Return [X, Y] of the center of cell containing provided text 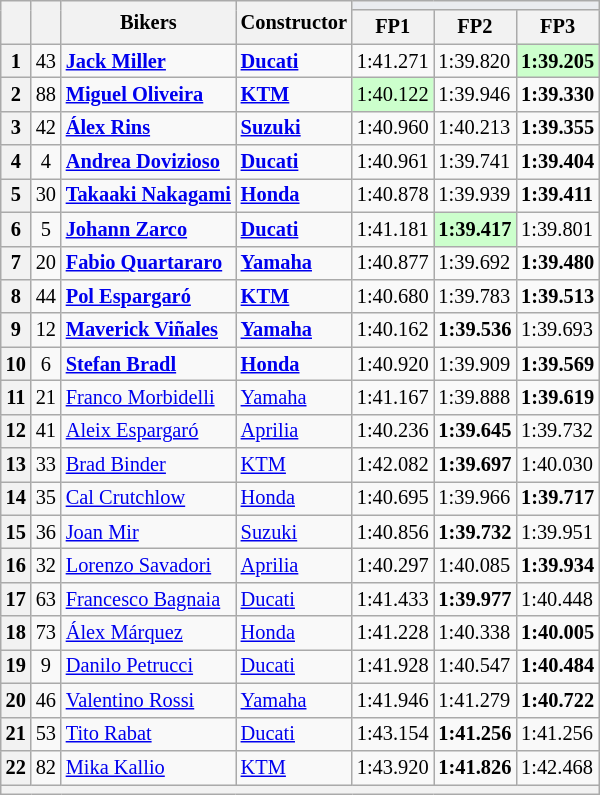
1:40.085 [476, 565]
1:40.338 [476, 633]
1:40.722 [558, 700]
Cal Crutchlow [148, 498]
1:40.297 [393, 565]
1 [16, 61]
1:39.966 [476, 498]
17 [16, 599]
1:40.695 [393, 498]
1:39.946 [476, 94]
1:39.820 [476, 61]
1:40.856 [393, 532]
1:39.934 [558, 565]
1:39.692 [476, 263]
1:40.960 [393, 128]
1:39.783 [476, 296]
1:40.878 [393, 195]
1:40.680 [393, 296]
1:39.939 [476, 195]
Bikers [148, 22]
1:39.513 [558, 296]
1:39.717 [558, 498]
1:43.920 [393, 767]
1:40.877 [393, 263]
Tito Rabat [148, 734]
FP1 [393, 27]
Pol Espargaró [148, 296]
3 [16, 128]
Jack Miller [148, 61]
53 [46, 734]
32 [46, 565]
1:39.480 [558, 263]
1:39.536 [476, 330]
42 [46, 128]
46 [46, 700]
88 [46, 94]
33 [46, 465]
18 [16, 633]
1:40.162 [393, 330]
Takaaki Nakagami [148, 195]
35 [46, 498]
Joan Mir [148, 532]
16 [16, 565]
1:39.619 [558, 397]
1:42.468 [558, 767]
1:39.801 [558, 229]
1:41.946 [393, 700]
1:39.417 [476, 229]
10 [16, 364]
15 [16, 532]
1:40.961 [393, 162]
1:39.951 [558, 532]
82 [46, 767]
Francesco Bagnaia [148, 599]
1:40.236 [393, 431]
7 [16, 263]
1:43.154 [393, 734]
36 [46, 532]
1:39.888 [476, 397]
1:41.271 [393, 61]
19 [16, 666]
11 [16, 397]
Maverick Viñales [148, 330]
1:39.569 [558, 364]
1:39.697 [476, 465]
1:41.279 [476, 700]
22 [16, 767]
1:41.228 [393, 633]
Álex Rins [148, 128]
1:39.909 [476, 364]
43 [46, 61]
Mika Kallio [148, 767]
Lorenzo Savadori [148, 565]
1:39.205 [558, 61]
Stefan Bradl [148, 364]
Miguel Oliveira [148, 94]
14 [16, 498]
1:41.167 [393, 397]
1:39.330 [558, 94]
1:39.411 [558, 195]
Andrea Dovizioso [148, 162]
41 [46, 431]
1:40.030 [558, 465]
Brad Binder [148, 465]
Valentino Rossi [148, 700]
1:39.355 [558, 128]
2 [16, 94]
8 [16, 296]
Constructor [294, 22]
1:39.977 [476, 599]
30 [46, 195]
Fabio Quartararo [148, 263]
63 [46, 599]
1:41.826 [476, 767]
1:40.213 [476, 128]
1:40.484 [558, 666]
1:42.082 [393, 465]
1:39.693 [558, 330]
73 [46, 633]
1:40.547 [476, 666]
1:41.928 [393, 666]
1:40.920 [393, 364]
1:39.741 [476, 162]
1:41.433 [393, 599]
44 [46, 296]
Franco Morbidelli [148, 397]
FP3 [558, 27]
Johann Zarco [148, 229]
Álex Márquez [148, 633]
Aleix Espargaró [148, 431]
1:40.448 [558, 599]
1:41.181 [393, 229]
13 [16, 465]
1:40.005 [558, 633]
1:39.645 [476, 431]
Danilo Petrucci [148, 666]
1:40.122 [393, 94]
1:39.404 [558, 162]
FP2 [476, 27]
